Return [x, y] of the center of cell containing provided text 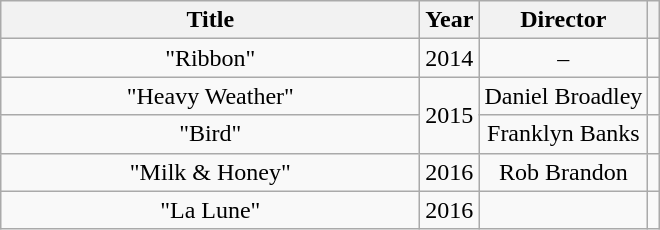
Daniel Broadley [564, 96]
"Heavy Weather" [210, 96]
"La Lune" [210, 210]
Title [210, 20]
– [564, 58]
"Milk & Honey" [210, 172]
2014 [450, 58]
Franklyn Banks [564, 134]
Director [564, 20]
Year [450, 20]
"Ribbon" [210, 58]
"Bird" [210, 134]
2015 [450, 115]
Rob Brandon [564, 172]
